Locate the cell with the specified text and output its (X, Y) center coordinate. 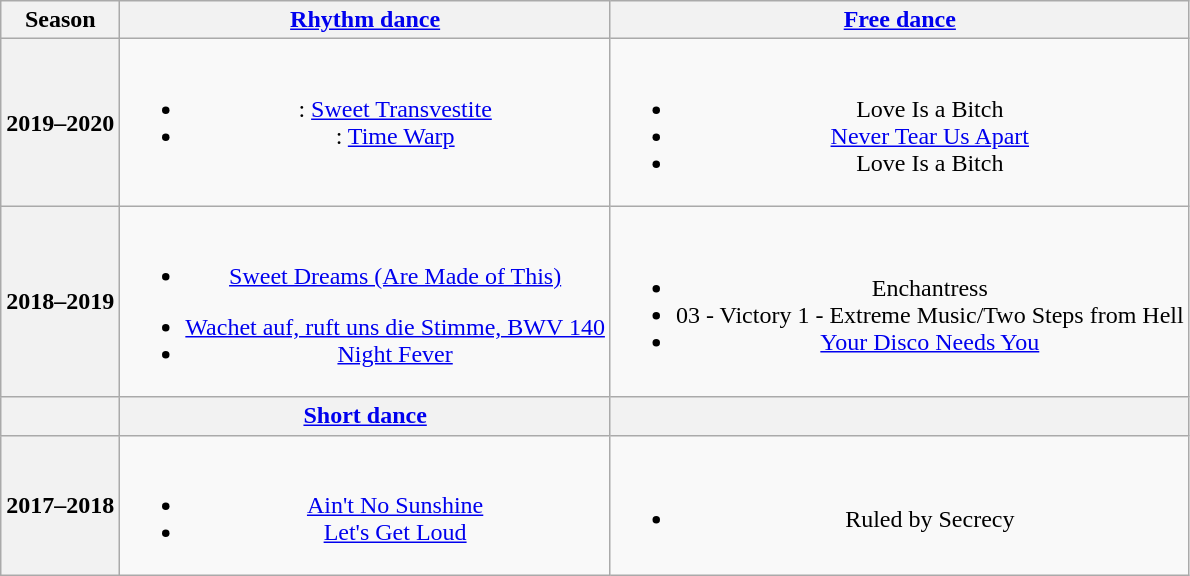
Sweet Dreams (Are Made of This)Wachet auf, ruft uns die Stimme, BWV 140 Night Fever (366, 302)
2018–2019 (60, 302)
Love Is a Bitch Never Tear Us Apart Love Is a Bitch (900, 122)
Free dance (900, 20)
2019–2020 (60, 122)
Rhythm dance (366, 20)
Season (60, 20)
Short dance (366, 416)
Enchantress 03 - Victory 1 - Extreme Music/Two Steps from Hell Your Disco Needs You (900, 302)
Ain't No Sunshine Let's Get Loud (366, 505)
2017–2018 (60, 505)
: Sweet Transvestite: Time Warp (366, 122)
Ruled by Secrecy (900, 505)
